Return [X, Y] of the center of cell containing provided text 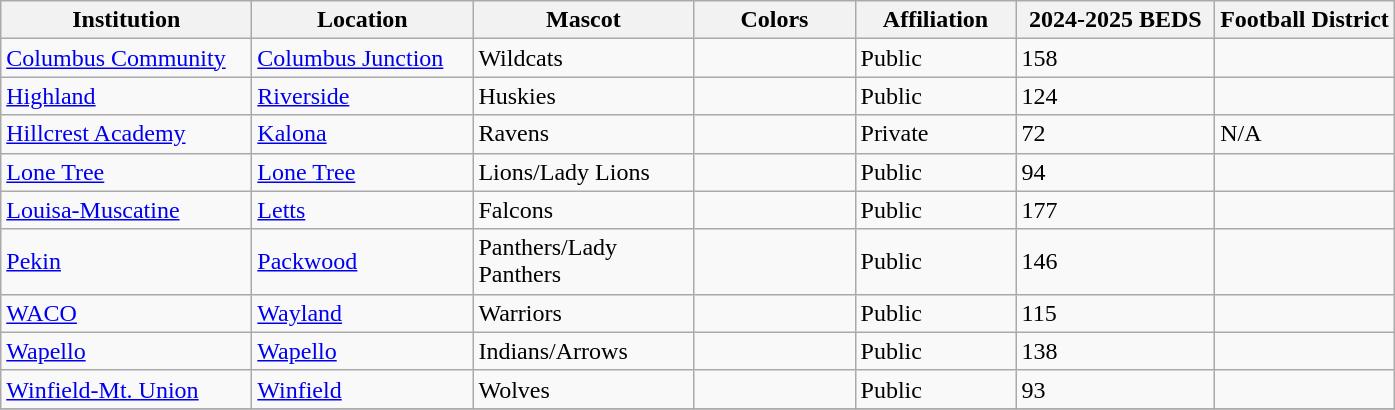
Institution [126, 20]
72 [1116, 134]
177 [1116, 210]
Warriors [584, 313]
158 [1116, 58]
93 [1116, 389]
Mascot [584, 20]
2024-2025 BEDS [1116, 20]
Packwood [362, 262]
N/A [1305, 134]
Columbus Community [126, 58]
146 [1116, 262]
Kalona [362, 134]
Football District [1305, 20]
94 [1116, 172]
Panthers/Lady Panthers [584, 262]
Columbus Junction [362, 58]
Colors [774, 20]
Lions/Lady Lions [584, 172]
Huskies [584, 96]
Riverside [362, 96]
Private [936, 134]
115 [1116, 313]
Winfield-Mt. Union [126, 389]
Indians/Arrows [584, 351]
Location [362, 20]
Letts [362, 210]
Hillcrest Academy [126, 134]
Pekin [126, 262]
Wolves [584, 389]
WACO [126, 313]
Wayland [362, 313]
Winfield [362, 389]
Affiliation [936, 20]
Ravens [584, 134]
Highland [126, 96]
138 [1116, 351]
Falcons [584, 210]
Wildcats [584, 58]
124 [1116, 96]
Louisa-Muscatine [126, 210]
